Scan for the cell matching the given text and deliver its [X, Y] coordinate at center. 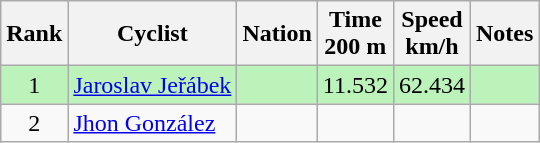
2 [34, 123]
62.434 [432, 85]
Speedkm/h [432, 34]
Nation [277, 34]
Time200 m [355, 34]
Cyclist [152, 34]
Jhon González [152, 123]
Jaroslav Jeřábek [152, 85]
Rank [34, 34]
1 [34, 85]
11.532 [355, 85]
Notes [505, 34]
